Locate the cell with the specified text and output its [x, y] center coordinate. 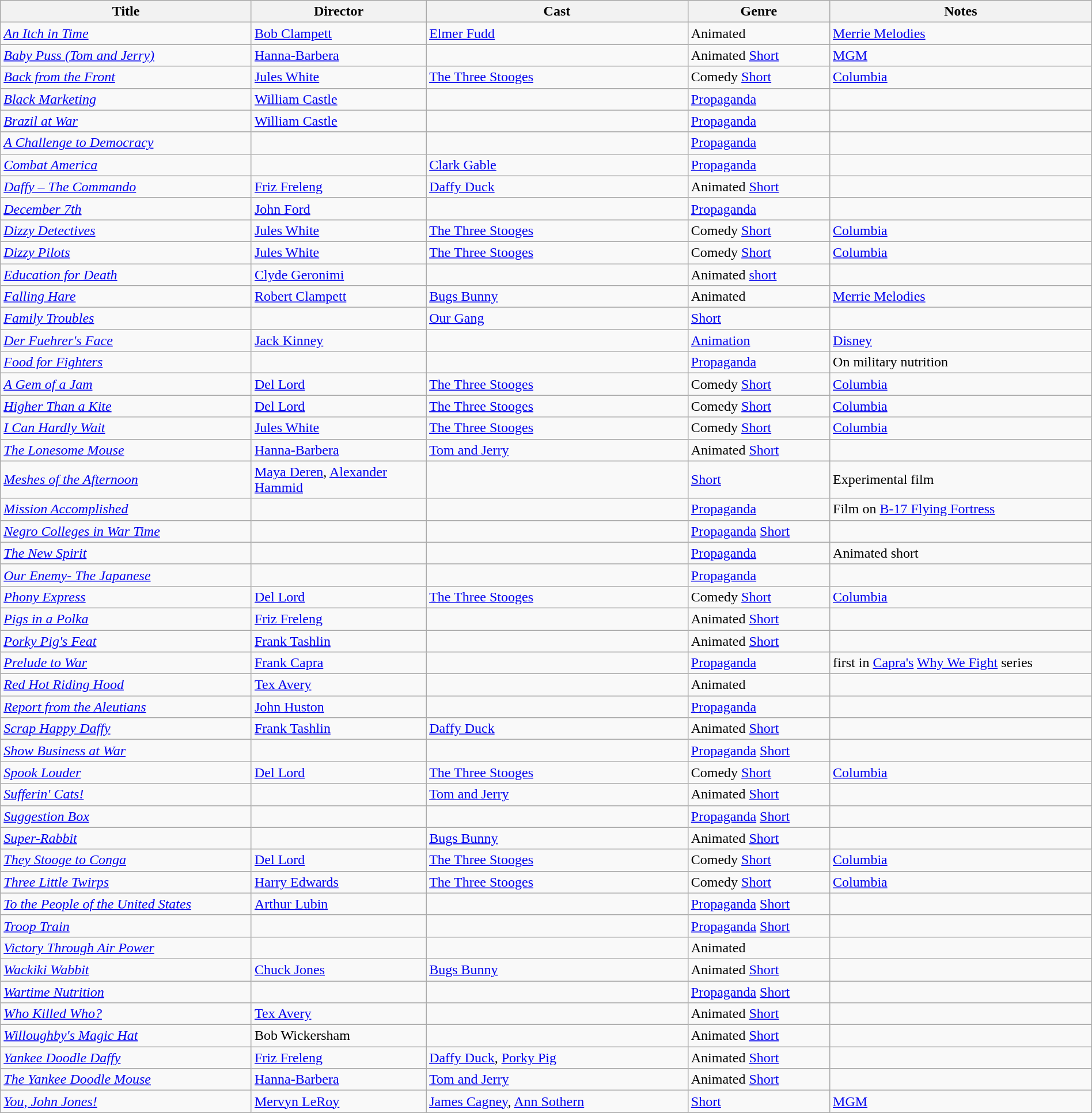
Sufferin' Cats! [126, 794]
John Huston [339, 707]
Animation [759, 340]
Troop Train [126, 926]
The Lonesome Mouse [126, 450]
Prelude to War [126, 663]
Director [339, 12]
Phony Express [126, 597]
On military nutrition [961, 362]
Report from the Aleutians [126, 707]
The New Spirit [126, 553]
Wartime Nutrition [126, 991]
Baby Puss (Tom and Jerry) [126, 55]
Dizzy Pilots [126, 252]
Film on B-17 Flying Fortress [961, 509]
Genre [759, 12]
Our Enemy- The Japanese [126, 575]
Meshes of the Afternoon [126, 479]
Super-Rabbit [126, 838]
A Challenge to Democracy [126, 143]
Education for Death [126, 275]
Der Fuehrer's Face [126, 340]
Daffy Duck, Porky Pig [558, 1058]
Mervyn LeRoy [339, 1101]
Porky Pig's Feat [126, 641]
Maya Deren, Alexander Hammid [339, 479]
Show Business at War [126, 751]
John Ford [339, 209]
Frank Capra [339, 663]
Clyde Geronimi [339, 275]
They Stooge to Conga [126, 860]
Experimental film [961, 479]
Who Killed Who? [126, 1014]
A Gem of a Jam [126, 384]
Black Marketing [126, 99]
The Yankee Doodle Mouse [126, 1080]
Scrap Happy Daffy [126, 729]
Harry Edwards [339, 882]
James Cagney, Ann Sothern [558, 1101]
Elmer Fudd [558, 33]
Bob Wickersham [339, 1036]
Our Gang [558, 319]
Notes [961, 12]
Clark Gable [558, 165]
I Can Hardly Wait [126, 428]
Brazil at War [126, 121]
Suggestion Box [126, 816]
Bob Clampett [339, 33]
Willoughby's Magic Hat [126, 1036]
Title [126, 12]
Red Hot Riding Hood [126, 685]
Pigs in a Polka [126, 619]
You, John Jones! [126, 1101]
Spook Louder [126, 773]
Jack Kinney [339, 340]
Wackiki Wabbit [126, 970]
To the People of the United States [126, 904]
first in Capra's Why We Fight series [961, 663]
Combat America [126, 165]
Three Little Twirps [126, 882]
Back from the Front [126, 77]
Yankee Doodle Daffy [126, 1058]
December 7th [126, 209]
Robert Clampett [339, 297]
Negro Colleges in War Time [126, 531]
Family Troubles [126, 319]
Cast [558, 12]
Victory Through Air Power [126, 948]
Disney [961, 340]
Chuck Jones [339, 970]
An Itch in Time [126, 33]
Daffy – The Commando [126, 187]
Falling Hare [126, 297]
Dizzy Detectives [126, 230]
Mission Accomplished [126, 509]
Arthur Lubin [339, 904]
Higher Than a Kite [126, 406]
Food for Fighters [126, 362]
